Find where the given text appears and provide that cell's center as (X, Y) coordinate. 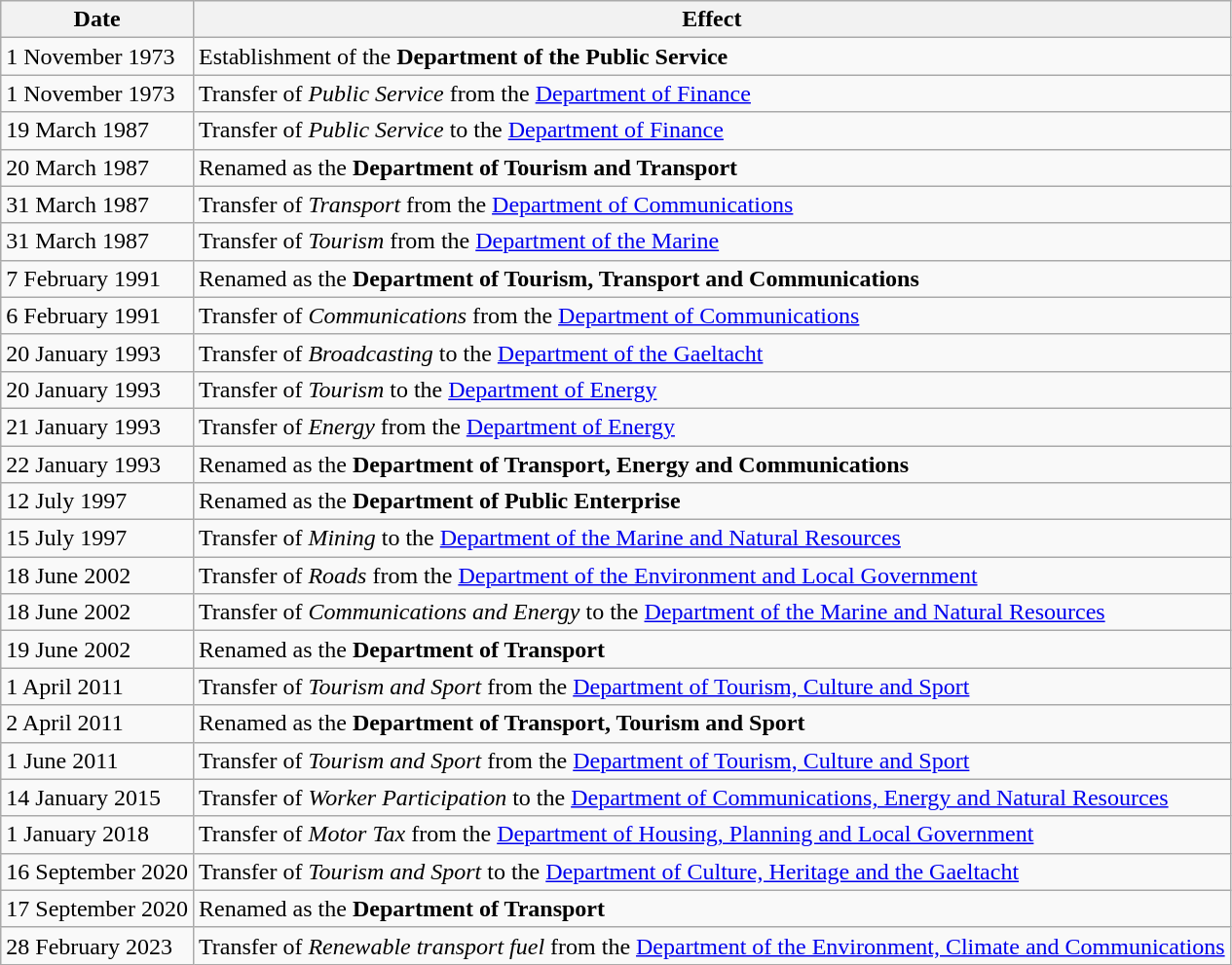
Transfer of Mining to the Department of the Marine and Natural Resources (711, 538)
Transfer of Communications from the Department of Communications (711, 315)
Transfer of Tourism to the Department of Energy (711, 390)
Effect (711, 19)
Transfer of Tourism from the Department of the Marine (711, 241)
Transfer of Tourism and Sport to the Department of Culture, Heritage and the Gaeltacht (711, 872)
1 June 2011 (97, 761)
Renamed as the Department of Transport, Tourism and Sport (711, 724)
Transfer of Transport from the Department of Communications (711, 204)
Transfer of Energy from the Department of Energy (711, 427)
Transfer of Renewable transport fuel from the Department of the Environment, Climate and Communications (711, 946)
Transfer of Public Service to the Department of Finance (711, 130)
Renamed as the Department of Transport, Energy and Communications (711, 464)
Transfer of Worker Participation to the Department of Communications, Energy and Natural Resources (711, 798)
16 September 2020 (97, 872)
Renamed as the Department of Public Enterprise (711, 501)
17 September 2020 (97, 909)
Establishment of the Department of the Public Service (711, 56)
Renamed as the Department of Tourism and Transport (711, 167)
19 March 1987 (97, 130)
14 January 2015 (97, 798)
6 February 1991 (97, 315)
20 March 1987 (97, 167)
Transfer of Broadcasting to the Department of the Gaeltacht (711, 353)
Date (97, 19)
Transfer of Motor Tax from the Department of Housing, Planning and Local Government (711, 835)
1 January 2018 (97, 835)
19 June 2002 (97, 650)
1 April 2011 (97, 687)
Transfer of Public Service from the Department of Finance (711, 93)
Transfer of Communications and Energy to the Department of the Marine and Natural Resources (711, 612)
2 April 2011 (97, 724)
21 January 1993 (97, 427)
15 July 1997 (97, 538)
22 January 1993 (97, 464)
Transfer of Roads from the Department of the Environment and Local Government (711, 575)
28 February 2023 (97, 946)
7 February 1991 (97, 278)
Renamed as the Department of Tourism, Transport and Communications (711, 278)
12 July 1997 (97, 501)
